Detect which cell encompasses the target text, then output its [X, Y] center coordinate. 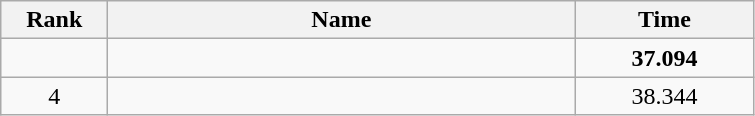
Rank [54, 20]
Time [664, 20]
37.094 [664, 58]
38.344 [664, 96]
Name [342, 20]
4 [54, 96]
